Return the (X, Y) coordinate for the center point of the cell that contains the specified text.  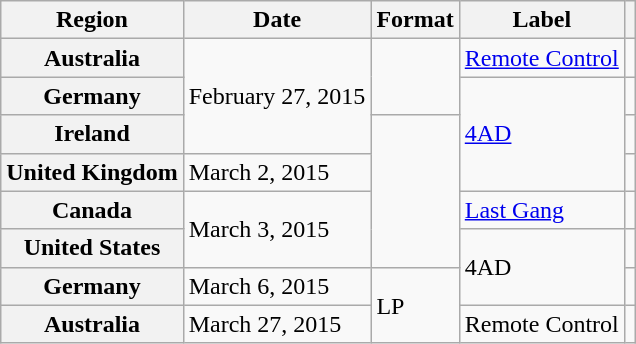
March 2, 2015 (277, 172)
March 6, 2015 (277, 286)
Ireland (92, 134)
Region (92, 20)
Format (415, 20)
February 27, 2015 (277, 96)
Date (277, 20)
United States (92, 248)
United Kingdom (92, 172)
Label (542, 20)
Last Gang (542, 210)
March 3, 2015 (277, 229)
Canada (92, 210)
March 27, 2015 (277, 324)
LP (415, 305)
